Detect which cell encompasses the target text, then output its [x, y] center coordinate. 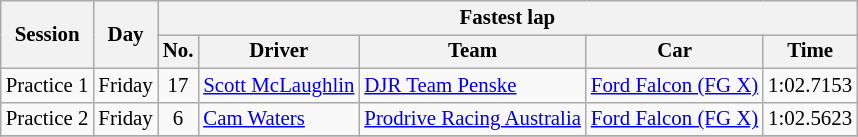
No. [178, 51]
6 [178, 119]
Time [810, 51]
17 [178, 85]
Driver [278, 51]
Practice 1 [48, 85]
1:02.7153 [810, 85]
Team [472, 51]
Prodrive Racing Australia [472, 119]
1:02.5623 [810, 119]
DJR Team Penske [472, 85]
Cam Waters [278, 119]
Day [125, 35]
Fastest lap [508, 18]
Practice 2 [48, 119]
Car [674, 51]
Session [48, 35]
Scott McLaughlin [278, 85]
